For the text-containing cell, return its midpoint in (X, Y) coordinate format. 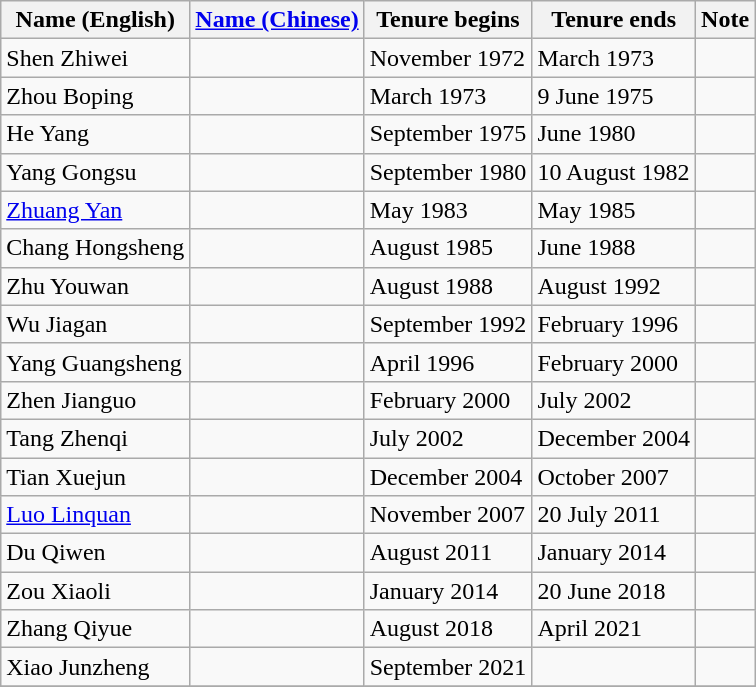
Tian Xuejun (96, 477)
November 1972 (448, 58)
August 1992 (614, 286)
Zou Xiaoli (96, 591)
Note (726, 20)
August 1988 (448, 286)
Chang Hongsheng (96, 248)
September 1980 (448, 172)
Du Qiwen (96, 553)
August 1985 (448, 248)
Zhang Qiyue (96, 629)
20 June 2018 (614, 591)
February 1996 (614, 324)
Name (English) (96, 20)
Yang Guangsheng (96, 362)
9 June 1975 (614, 96)
October 2007 (614, 477)
Yang Gongsu (96, 172)
May 1983 (448, 210)
Shen Zhiwei (96, 58)
Wu Jiagan (96, 324)
20 July 2011 (614, 515)
August 2011 (448, 553)
Xiao Junzheng (96, 667)
November 2007 (448, 515)
10 August 1982 (614, 172)
Tenure begins (448, 20)
September 2021 (448, 667)
Zhou Boping (96, 96)
Zhu Youwan (96, 286)
Zhen Jianguo (96, 400)
April 2021 (614, 629)
September 1992 (448, 324)
September 1975 (448, 134)
May 1985 (614, 210)
He Yang (96, 134)
August 2018 (448, 629)
April 1996 (448, 362)
June 1988 (614, 248)
Luo Linquan (96, 515)
June 1980 (614, 134)
Tang Zhenqi (96, 438)
Zhuang Yan (96, 210)
Tenure ends (614, 20)
Name (Chinese) (277, 20)
